Detect which cell encompasses the target text, then output its [X, Y] center coordinate. 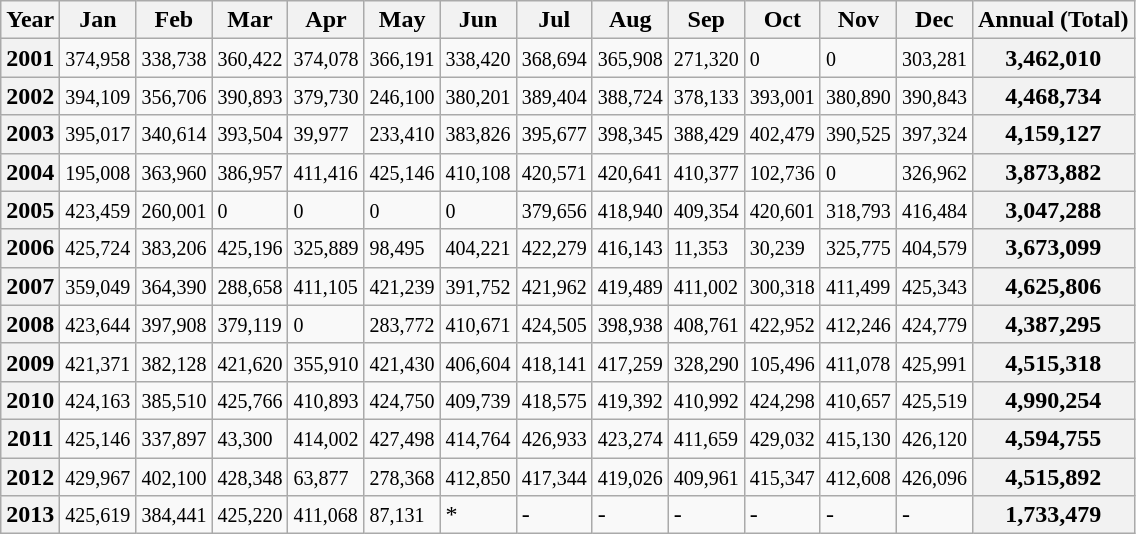
Oct [782, 20]
397,324 [934, 134]
195,008 [98, 172]
411,068 [326, 515]
425,519 [934, 400]
419,489 [630, 286]
246,100 [402, 96]
43,300 [250, 438]
4,387,295 [1053, 324]
424,163 [98, 400]
423,274 [630, 438]
416,484 [934, 210]
378,133 [706, 96]
363,960 [174, 172]
325,775 [858, 248]
4,515,318 [1053, 362]
368,694 [554, 58]
390,893 [250, 96]
3,873,882 [1053, 172]
2001 [30, 58]
288,658 [250, 286]
406,604 [478, 362]
Aug [630, 20]
410,893 [326, 400]
397,908 [174, 324]
427,498 [402, 438]
3,462,010 [1053, 58]
338,738 [174, 58]
4,515,892 [1053, 477]
412,608 [858, 477]
418,575 [554, 400]
360,422 [250, 58]
379,656 [554, 210]
366,191 [402, 58]
4,468,734 [1053, 96]
318,793 [858, 210]
260,001 [174, 210]
39,977 [326, 134]
Nov [858, 20]
417,344 [554, 477]
410,657 [858, 400]
420,601 [782, 210]
388,724 [630, 96]
4,159,127 [1053, 134]
380,890 [858, 96]
359,049 [98, 286]
410,671 [478, 324]
404,579 [934, 248]
394,109 [98, 96]
11,353 [706, 248]
Jan [98, 20]
402,100 [174, 477]
424,779 [934, 324]
421,239 [402, 286]
418,141 [554, 362]
102,736 [782, 172]
233,410 [402, 134]
411,499 [858, 286]
278,368 [402, 477]
2008 [30, 324]
395,017 [98, 134]
412,850 [478, 477]
382,128 [174, 362]
Year [30, 20]
421,371 [98, 362]
390,843 [934, 96]
300,318 [782, 286]
409,739 [478, 400]
424,298 [782, 400]
105,496 [782, 362]
411,105 [326, 286]
Jul [554, 20]
380,201 [478, 96]
2009 [30, 362]
4,625,806 [1053, 286]
419,392 [630, 400]
421,430 [402, 362]
395,677 [554, 134]
2004 [30, 172]
374,958 [98, 58]
338,420 [478, 58]
422,279 [554, 248]
383,826 [478, 134]
385,510 [174, 400]
425,766 [250, 400]
425,196 [250, 248]
415,130 [858, 438]
2003 [30, 134]
426,933 [554, 438]
30,239 [782, 248]
393,504 [250, 134]
412,246 [858, 324]
340,614 [174, 134]
411,416 [326, 172]
2002 [30, 96]
87,131 [402, 515]
Apr [326, 20]
423,644 [98, 324]
410,377 [706, 172]
424,750 [402, 400]
63,877 [326, 477]
356,706 [174, 96]
425,724 [98, 248]
425,220 [250, 515]
4,594,755 [1053, 438]
429,967 [98, 477]
383,206 [174, 248]
417,259 [630, 362]
425,619 [98, 515]
411,002 [706, 286]
414,764 [478, 438]
404,221 [478, 248]
2013 [30, 515]
418,940 [630, 210]
364,390 [174, 286]
374,078 [326, 58]
411,659 [706, 438]
1,733,479 [1053, 515]
Annual (Total) [1053, 20]
Jun [478, 20]
355,910 [326, 362]
Feb [174, 20]
422,952 [782, 324]
408,761 [706, 324]
326,962 [934, 172]
411,078 [858, 362]
419,026 [630, 477]
4,990,254 [1053, 400]
325,889 [326, 248]
379,730 [326, 96]
429,032 [782, 438]
2012 [30, 477]
389,404 [554, 96]
98,495 [402, 248]
* [478, 515]
328,290 [706, 362]
384,441 [174, 515]
424,505 [554, 324]
May [402, 20]
409,961 [706, 477]
283,772 [402, 324]
3,673,099 [1053, 248]
Mar [250, 20]
303,281 [934, 58]
421,962 [554, 286]
425,991 [934, 362]
398,938 [630, 324]
402,479 [782, 134]
409,354 [706, 210]
2005 [30, 210]
391,752 [478, 286]
388,429 [706, 134]
Sep [706, 20]
415,347 [782, 477]
365,908 [630, 58]
386,957 [250, 172]
426,120 [934, 438]
2011 [30, 438]
398,345 [630, 134]
2006 [30, 248]
337,897 [174, 438]
425,343 [934, 286]
393,001 [782, 96]
420,641 [630, 172]
2010 [30, 400]
420,571 [554, 172]
426,096 [934, 477]
428,348 [250, 477]
414,002 [326, 438]
3,047,288 [1053, 210]
410,108 [478, 172]
271,320 [706, 58]
2007 [30, 286]
390,525 [858, 134]
379,119 [250, 324]
410,992 [706, 400]
421,620 [250, 362]
416,143 [630, 248]
423,459 [98, 210]
Dec [934, 20]
